Extract the [x, y] coordinate from the center of the cell holding the provided text.  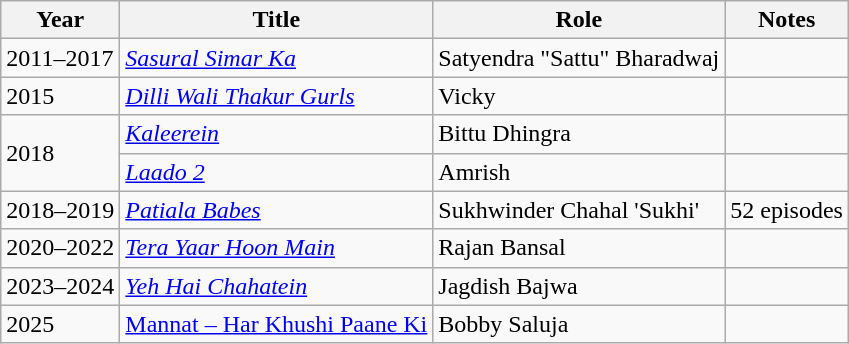
Mannat – Har Khushi Paane Ki [276, 324]
Bobby Saluja [579, 324]
Notes [787, 20]
Laado 2 [276, 172]
Title [276, 20]
Patiala Babes [276, 210]
2025 [60, 324]
2011–2017 [60, 58]
Tera Yaar Hoon Main [276, 248]
Amrish [579, 172]
Dilli Wali Thakur Gurls [276, 96]
2015 [60, 96]
Yeh Hai Chahatein [276, 286]
52 episodes [787, 210]
Sasural Simar Ka [276, 58]
Year [60, 20]
2018–2019 [60, 210]
Rajan Bansal [579, 248]
Role [579, 20]
2018 [60, 153]
Vicky [579, 96]
Sukhwinder Chahal 'Sukhi' [579, 210]
Kaleerein [276, 134]
2020–2022 [60, 248]
2023–2024 [60, 286]
Jagdish Bajwa [579, 286]
Satyendra "Sattu" Bharadwaj [579, 58]
Bittu Dhingra [579, 134]
